Provide the (X, Y) coordinate of the cell's center where the given text is located.  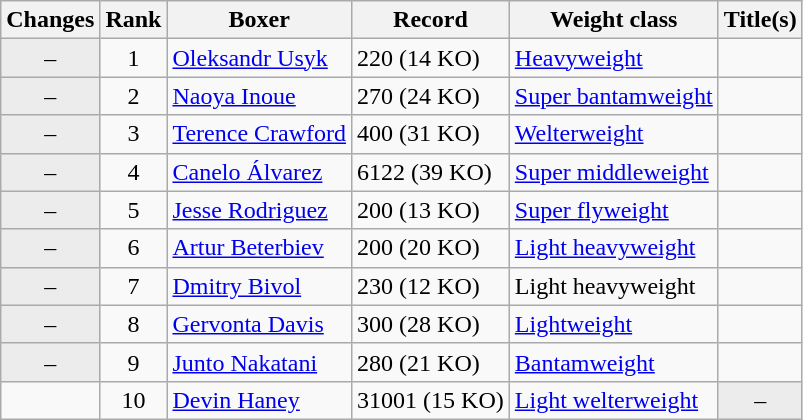
10 (134, 400)
Record (431, 20)
220 (14 KO) (431, 58)
4 (134, 172)
9 (134, 362)
Junto Nakatani (260, 362)
Dmitry Bivol (260, 286)
400 (31 KO) (431, 134)
Naoya Inoue (260, 96)
Welterweight (614, 134)
8 (134, 324)
Terence Crawford (260, 134)
280 (21 KO) (431, 362)
31001 (15 KO) (431, 400)
Canelo Álvarez (260, 172)
200 (20 KO) (431, 248)
230 (12 KO) (431, 286)
Oleksandr Usyk (260, 58)
Lightweight (614, 324)
Artur Beterbiev (260, 248)
Bantamweight (614, 362)
Weight class (614, 20)
Title(s) (760, 20)
5 (134, 210)
6 (134, 248)
2 (134, 96)
Jesse Rodriguez (260, 210)
Devin Haney (260, 400)
Super flyweight (614, 210)
Light welterweight (614, 400)
Changes (50, 20)
270 (24 KO) (431, 96)
Gervonta Davis (260, 324)
6122 (39 KO) (431, 172)
Super bantamweight (614, 96)
Boxer (260, 20)
Heavyweight (614, 58)
1 (134, 58)
3 (134, 134)
Super middleweight (614, 172)
7 (134, 286)
200 (13 KO) (431, 210)
Rank (134, 20)
300 (28 KO) (431, 324)
